Provide the (x, y) coordinate of the cell's center where the given text is located.  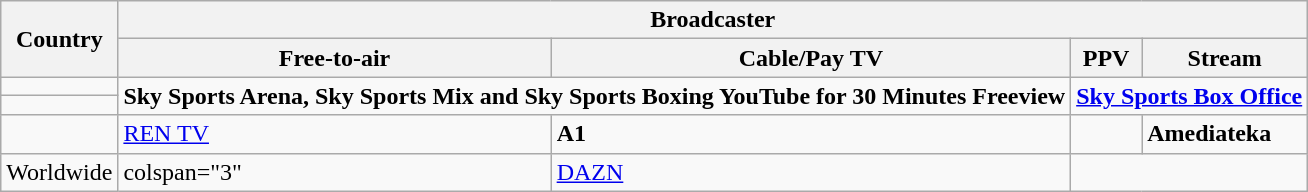
DAZN (811, 172)
PPV (1106, 58)
Sky Sports Box Office (1190, 96)
Free-to-air (334, 58)
Stream (1225, 58)
Worldwide (60, 172)
REN TV (334, 134)
A1 (811, 134)
Cable/Pay TV (811, 58)
Broadcaster (713, 20)
Sky Sports Arena, Sky Sports Mix and Sky Sports Boxing YouTube for 30 Minutes Freeview (594, 96)
Amediateka (1225, 134)
Country (60, 39)
colspan="3" (334, 172)
